Determine the (x, y) coordinate at the center of the cell enclosing the given text.  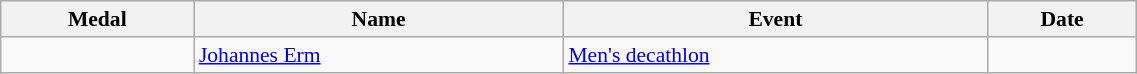
Name (379, 19)
Date (1062, 19)
Men's decathlon (775, 55)
Medal (98, 19)
Event (775, 19)
Johannes Erm (379, 55)
